Determine the (X, Y) coordinate at the center of the cell enclosing the given text.  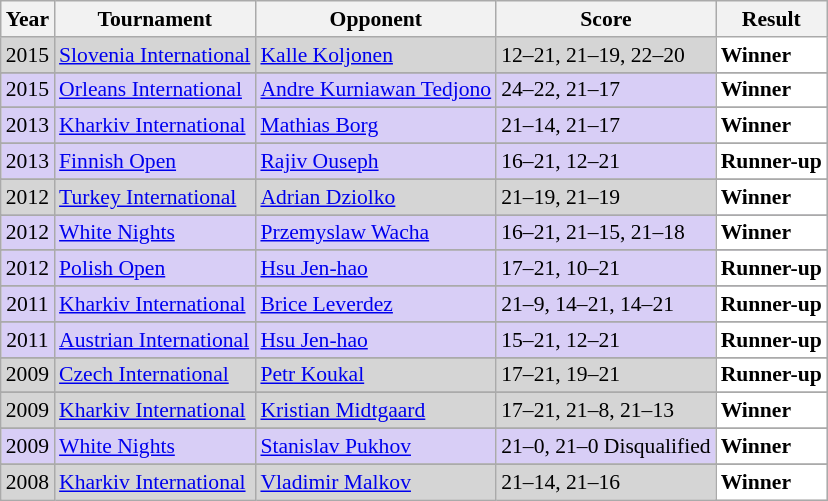
17–21, 21–8, 21–13 (606, 411)
Polish Open (154, 269)
Petr Koukal (376, 375)
Brice Leverdez (376, 304)
16–21, 21–15, 21–18 (606, 233)
Andre Kurniawan Tedjono (376, 90)
Kristian Midtgaard (376, 411)
Orleans International (154, 90)
Przemyslaw Wacha (376, 233)
Austrian International (154, 340)
2008 (28, 482)
Result (772, 19)
21–14, 21–16 (606, 482)
Year (28, 19)
24–22, 21–17 (606, 90)
21–14, 21–17 (606, 126)
Stanislav Pukhov (376, 447)
Finnish Open (154, 162)
Slovenia International (154, 55)
17–21, 10–21 (606, 269)
15–21, 12–21 (606, 340)
12–21, 21–19, 22–20 (606, 55)
Czech International (154, 375)
17–21, 19–21 (606, 375)
Opponent (376, 19)
Turkey International (154, 197)
Vladimir Malkov (376, 482)
Mathias Borg (376, 126)
21–9, 14–21, 14–21 (606, 304)
Rajiv Ouseph (376, 162)
Kalle Koljonen (376, 55)
Tournament (154, 19)
Adrian Dziolko (376, 197)
Score (606, 19)
16–21, 12–21 (606, 162)
21–0, 21–0 Disqualified (606, 447)
21–19, 21–19 (606, 197)
